Scan for the cell matching the given text and deliver its (x, y) coordinate at center. 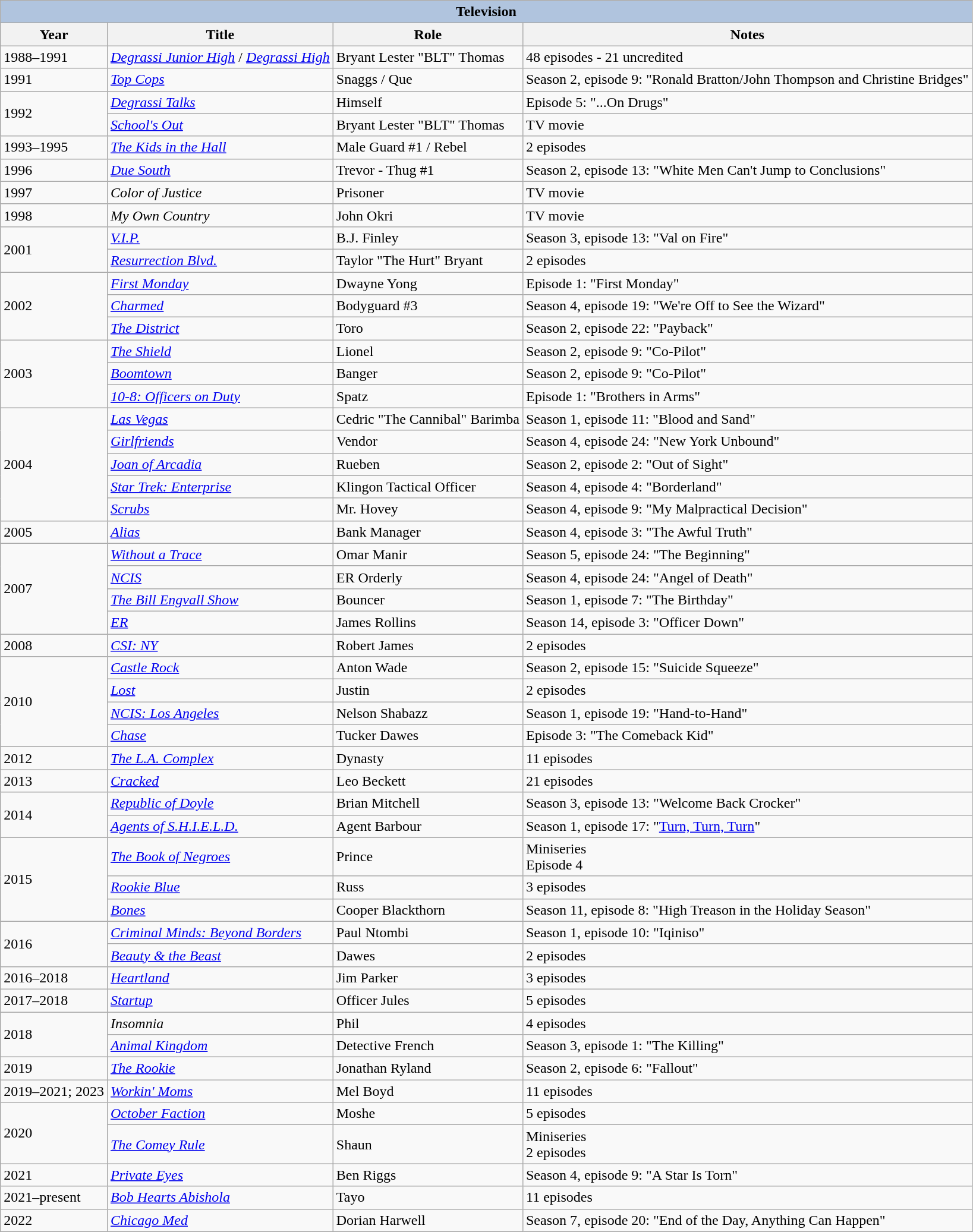
21 episodes (747, 781)
Lost (220, 691)
Without a Trace (220, 554)
Episode 1: "Brothers in Arms" (747, 396)
Shaun (428, 1145)
Toro (428, 329)
Startup (220, 1000)
The District (220, 329)
The Bill Engvall Show (220, 600)
Moshe (428, 1114)
Anton Wade (428, 668)
Alias (220, 532)
Lionel (428, 351)
Season 4, episode 19: "We're Off to See the Wizard" (747, 306)
Season 4, episode 9: "My Malpractical Decision" (747, 509)
Bob Hearts Abishola (220, 1198)
Agent Barbour (428, 826)
The Comey Rule (220, 1145)
Season 2, episode 9: "Ronald Bratton/John Thompson and Christine Bridges" (747, 80)
The Rookie (220, 1069)
2005 (54, 532)
Miniseries 2 episodes (747, 1145)
CSI: NY (220, 645)
Castle Rock (220, 668)
Spatz (428, 396)
Paul Ntombi (428, 932)
Season 3, episode 13: "Welcome Back Crocker" (747, 804)
Chase (220, 736)
Mr. Hovey (428, 509)
Season 2, episode 2: "Out of Sight" (747, 464)
First Monday (220, 283)
Season 4, episode 9: "A Star Is Torn" (747, 1175)
B.J. Finley (428, 238)
Season 4, episode 24: "Angel of Death" (747, 577)
Season 2, episode 6: "Fallout" (747, 1069)
NCIS (220, 577)
2019 (54, 1069)
Resurrection Blvd. (220, 260)
Detective French (428, 1046)
Las Vegas (220, 419)
2017–2018 (54, 1000)
Season 11, episode 8: "High Treason in the Holiday Season" (747, 910)
48 episodes - 21 uncredited (747, 57)
Beauty & the Beast (220, 955)
Chicago Med (220, 1220)
Bouncer (428, 600)
ER Orderly (428, 577)
Insomnia (220, 1023)
2021 (54, 1175)
Bank Manager (428, 532)
1988–1991 (54, 57)
Season 1, episode 7: "The Birthday" (747, 600)
Republic of Doyle (220, 804)
October Faction (220, 1114)
2019–2021; 2023 (54, 1091)
2001 (54, 249)
My Own Country (220, 215)
1991 (54, 80)
Season 3, episode 1: "The Killing" (747, 1046)
Jonathan Ryland (428, 1069)
Nelson Shabazz (428, 713)
The Kids in the Hall (220, 147)
Officer Jules (428, 1000)
Dorian Harwell (428, 1220)
The Shield (220, 351)
Tayo (428, 1198)
Year (54, 34)
School's Out (220, 125)
Leo Beckett (428, 781)
2016 (54, 944)
1993–1995 (54, 147)
1992 (54, 114)
Himself (428, 102)
Season 4, episode 3: "The Awful Truth" (747, 532)
Tucker Dawes (428, 736)
Degrassi Junior High / Degrassi High (220, 57)
Title (220, 34)
2003 (54, 374)
Cedric "The Cannibal" Barimba (428, 419)
Robert James (428, 645)
Snaggs / Que (428, 80)
2007 (54, 588)
Episode 1: "First Monday" (747, 283)
Season 1, episode 11: "Blood and Sand" (747, 419)
1997 (54, 193)
2016–2018 (54, 978)
Top Cops (220, 80)
Girlfriends (220, 442)
Bones (220, 910)
Dwayne Yong (428, 283)
Prince (428, 857)
2002 (54, 306)
2018 (54, 1034)
Cracked (220, 781)
2022 (54, 1220)
Charmed (220, 306)
NCIS: Los Angeles (220, 713)
Vendor (428, 442)
2021–present (54, 1198)
Cooper Blackthorn (428, 910)
Dynasty (428, 758)
James Rollins (428, 622)
Rookie Blue (220, 887)
Season 3, episode 13: "Val on Fire" (747, 238)
ER (220, 622)
Due South (220, 170)
Justin (428, 691)
Notes (747, 34)
Mel Boyd (428, 1091)
Ben Riggs (428, 1175)
Episode 5: "...On Drugs" (747, 102)
2020 (54, 1133)
Season 1, episode 10: "Iqiniso" (747, 932)
Brian Mitchell (428, 804)
Season 4, episode 24: "New York Unbound" (747, 442)
Banger (428, 374)
10-8: Officers on Duty (220, 396)
Scrubs (220, 509)
Russ (428, 887)
Trevor - Thug #1 (428, 170)
Omar Manir (428, 554)
Star Trek: Enterprise (220, 487)
Color of Justice (220, 193)
Prisoner (428, 193)
The L.A. Complex (220, 758)
1998 (54, 215)
2014 (54, 815)
Season 1, episode 19: "Hand-to-Hand" (747, 713)
Season 4, episode 4: "Borderland" (747, 487)
Degrassi Talks (220, 102)
2015 (54, 880)
Criminal Minds: Beyond Borders (220, 932)
Season 2, episode 15: "Suicide Squeeze" (747, 668)
2013 (54, 781)
2008 (54, 645)
Season 14, episode 3: "Officer Down" (747, 622)
Miniseries Episode 4 (747, 857)
Animal Kingdom (220, 1046)
Dawes (428, 955)
The Book of Negroes (220, 857)
2010 (54, 702)
Season 5, episode 24: "The Beginning" (747, 554)
Role (428, 34)
4 episodes (747, 1023)
Season 1, episode 17: "Turn, Turn, Turn" (747, 826)
Klingon Tactical Officer (428, 487)
1996 (54, 170)
Season 2, episode 13: "White Men Can't Jump to Conclusions" (747, 170)
Agents of S.H.I.E.L.D. (220, 826)
2012 (54, 758)
2004 (54, 464)
Television (486, 12)
Season 2, episode 22: "Payback" (747, 329)
Phil (428, 1023)
Boomtown (220, 374)
Taylor "The Hurt" Bryant (428, 260)
John Okri (428, 215)
Private Eyes (220, 1175)
Bodyguard #3 (428, 306)
Heartland (220, 978)
V.I.P. (220, 238)
Workin' Moms (220, 1091)
Jim Parker (428, 978)
Episode 3: "The Comeback Kid" (747, 736)
Male Guard #1 / Rebel (428, 147)
Season 7, episode 20: "End of the Day, Anything Can Happen" (747, 1220)
Joan of Arcadia (220, 464)
Rueben (428, 464)
